From the cell containing the given text, extract its center point as [x, y] coordinate. 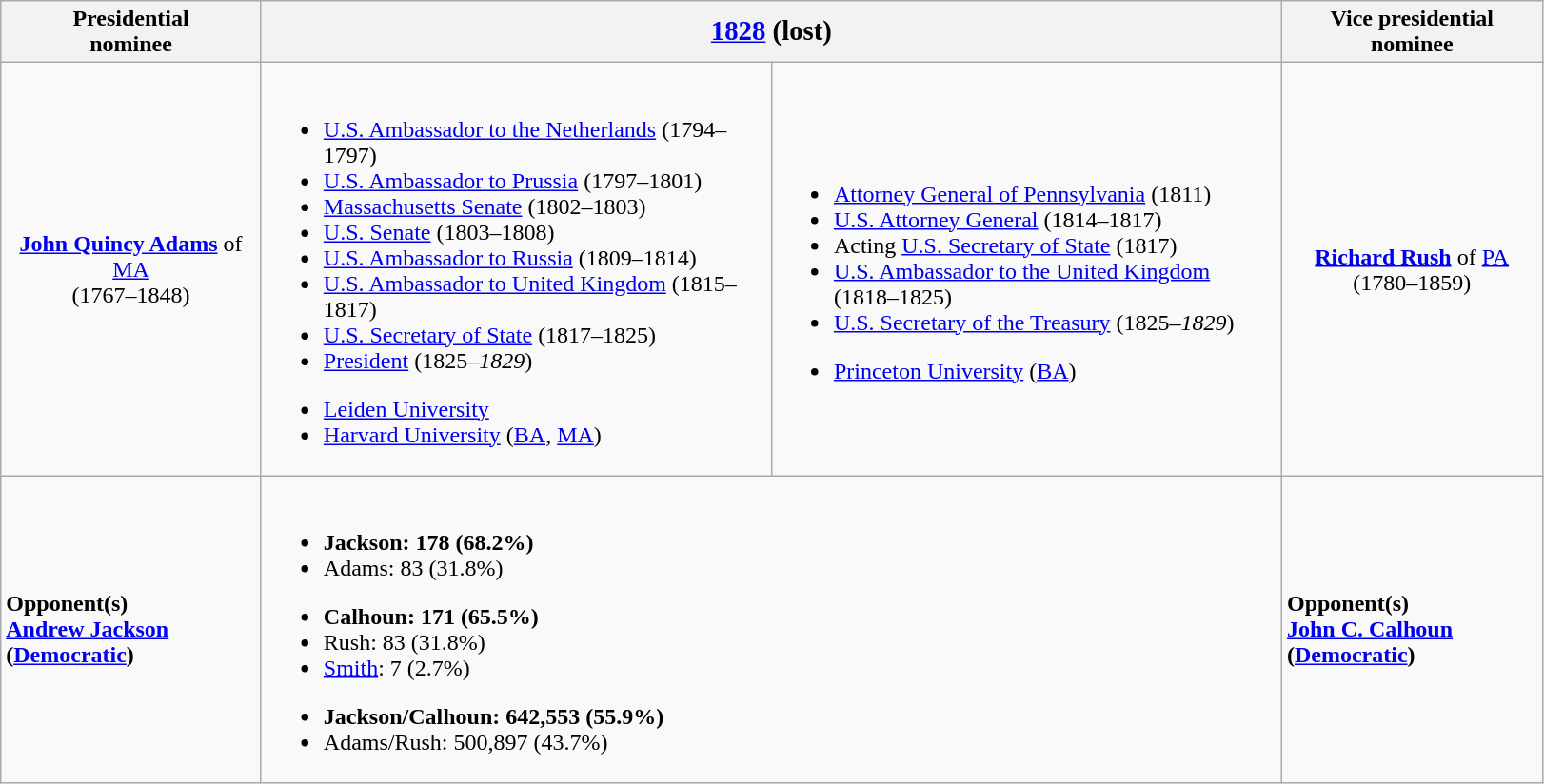
Jackson: 178 (68.2%)Adams: 83 (31.8%)Calhoun: 171 (65.5%)Rush: 83 (31.8%)Smith: 7 (2.7%)Jackson/Calhoun: 642,553 (55.9%)Adams/Rush: 500,897 (43.7%) [771, 630]
Opponent(s)John C. Calhoun (Democratic) [1412, 630]
John Quincy Adams of MA(1767–1848) [131, 269]
Presidentialnominee [131, 32]
Richard Rush of PA(1780–1859) [1412, 269]
Vice presidentialnominee [1412, 32]
Opponent(s)Andrew Jackson (Democratic) [131, 630]
1828 (lost) [771, 32]
